Determine the (X, Y) coordinate at the center of the cell enclosing the given text.  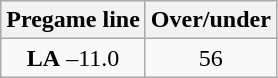
LA –11.0 (74, 58)
Pregame line (74, 20)
Over/under (210, 20)
56 (210, 58)
